Return the (x, y) coordinate for the center point of the cell that contains the specified text.  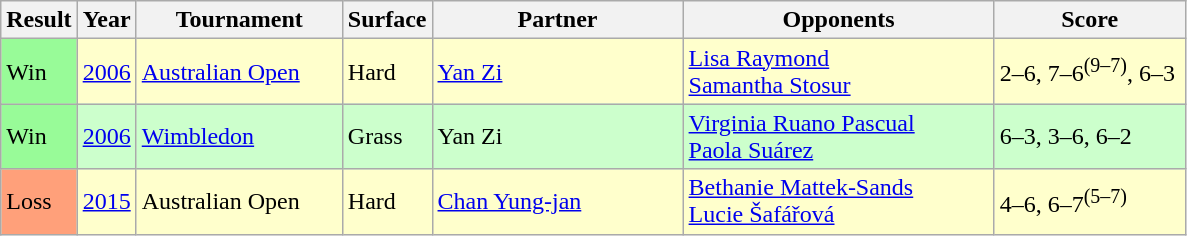
Loss (39, 202)
Lisa Raymond Samantha Stosur (838, 72)
6–3, 3–6, 6–2 (1090, 136)
Grass (387, 136)
2015 (106, 202)
Opponents (838, 20)
Wimbledon (239, 136)
4–6, 6–7(5–7) (1090, 202)
Virginia Ruano Pascual Paola Suárez (838, 136)
Year (106, 20)
Tournament (239, 20)
Result (39, 20)
Chan Yung-jan (558, 202)
Score (1090, 20)
Partner (558, 20)
2–6, 7–6(9–7), 6–3 (1090, 72)
Bethanie Mattek-Sands Lucie Šafářová (838, 202)
Surface (387, 20)
